From the cell containing the given text, extract its center point as (X, Y) coordinate. 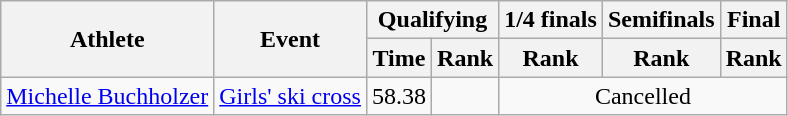
Michelle Buchholzer (108, 96)
Qualifying (432, 20)
Final (754, 20)
Cancelled (644, 96)
Athlete (108, 39)
58.38 (398, 96)
Girls' ski cross (290, 96)
Semifinals (661, 20)
Event (290, 39)
1/4 finals (551, 20)
Time (398, 58)
